Return [x, y] of the center of cell containing provided text 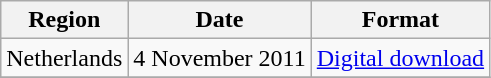
Digital download [400, 58]
Date [220, 20]
Region [64, 20]
4 November 2011 [220, 58]
Format [400, 20]
Netherlands [64, 58]
